Locate the cell with the specified text and output its (X, Y) center coordinate. 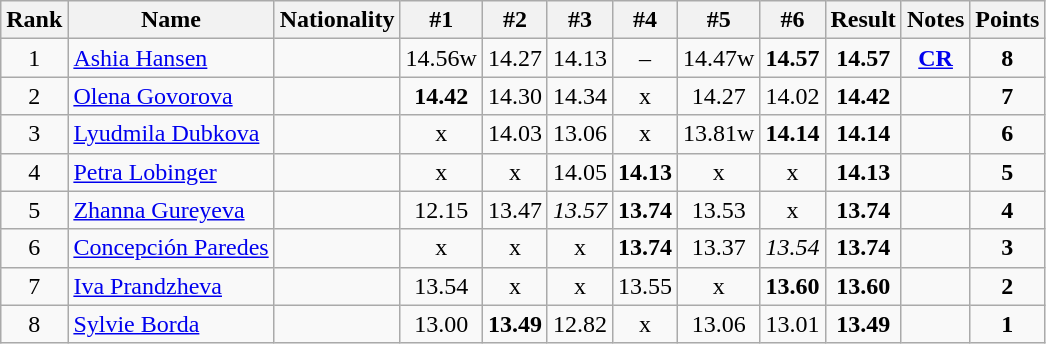
13.57 (580, 210)
#6 (792, 20)
Notes (935, 20)
#2 (514, 20)
14.47w (719, 58)
#5 (719, 20)
13.37 (719, 248)
– (644, 58)
12.82 (580, 324)
13.00 (441, 324)
13.01 (792, 324)
12.15 (441, 210)
14.05 (580, 172)
#3 (580, 20)
Lyudmila Dubkova (171, 134)
Ashia Hansen (171, 58)
CR (935, 58)
Iva Prandzheva (171, 286)
#1 (441, 20)
13.81w (719, 134)
Result (863, 20)
14.34 (580, 96)
Olena Govorova (171, 96)
14.03 (514, 134)
13.53 (719, 210)
#4 (644, 20)
14.02 (792, 96)
13.47 (514, 210)
Nationality (337, 20)
Rank (34, 20)
14.56w (441, 58)
14.30 (514, 96)
13.55 (644, 286)
Points (1008, 20)
Petra Lobinger (171, 172)
Zhanna Gureyeva (171, 210)
Sylvie Borda (171, 324)
Concepción Paredes (171, 248)
Name (171, 20)
